Find where the given text appears and provide that cell's center as (X, Y) coordinate. 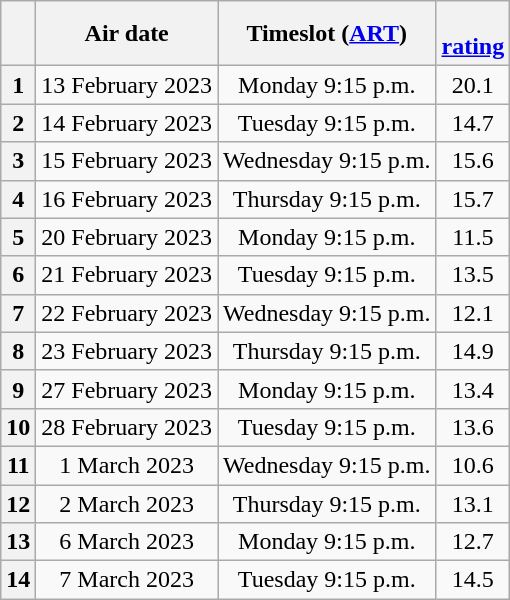
7 (18, 313)
12.1 (473, 313)
4 (18, 199)
10 (18, 427)
13 February 2023 (127, 85)
rating (473, 34)
2 March 2023 (127, 503)
13 (18, 542)
21 February 2023 (127, 275)
9 (18, 389)
11.5 (473, 237)
15.7 (473, 199)
1 (18, 85)
6 March 2023 (127, 542)
13.6 (473, 427)
23 February 2023 (127, 351)
12.7 (473, 542)
7 March 2023 (127, 580)
16 February 2023 (127, 199)
13.1 (473, 503)
27 February 2023 (127, 389)
6 (18, 275)
Air date (127, 34)
20 February 2023 (127, 237)
12 (18, 503)
14.5 (473, 580)
13.5 (473, 275)
Timeslot (ART) (327, 34)
8 (18, 351)
10.6 (473, 465)
14.7 (473, 123)
15.6 (473, 161)
15 February 2023 (127, 161)
22 February 2023 (127, 313)
14 (18, 580)
28 February 2023 (127, 427)
14 February 2023 (127, 123)
3 (18, 161)
5 (18, 237)
13.4 (473, 389)
20.1 (473, 85)
1 March 2023 (127, 465)
11 (18, 465)
2 (18, 123)
14.9 (473, 351)
